From the cell containing the given text, extract its center point as (x, y) coordinate. 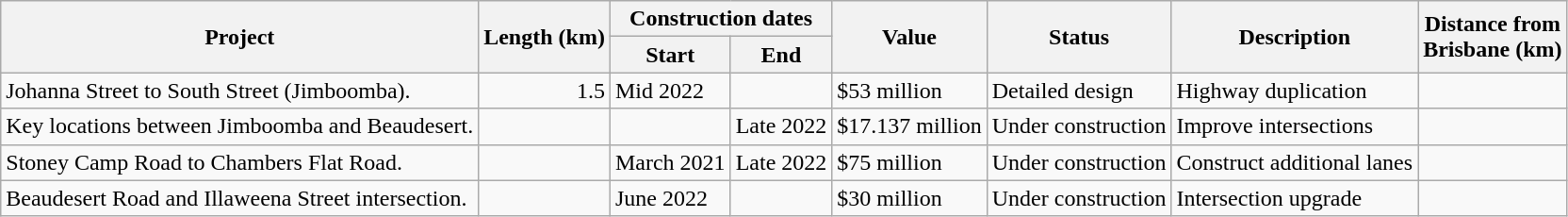
$75 million (909, 162)
Description (1295, 37)
Mid 2022 (670, 91)
Construct additional lanes (1295, 162)
Johanna Street to South Street (Jimboomba). (239, 91)
Value (909, 37)
Highway duplication (1295, 91)
March 2021 (670, 162)
$30 million (909, 198)
$17.137 million (909, 126)
Start (670, 55)
Status (1079, 37)
Project (239, 37)
Construction dates (720, 19)
End (781, 55)
Improve intersections (1295, 126)
June 2022 (670, 198)
Distance fromBrisbane (km) (1493, 37)
Key locations between Jimboomba and Beaudesert. (239, 126)
Intersection upgrade (1295, 198)
Beaudesert Road and Illaweena Street intersection. (239, 198)
Stoney Camp Road to Chambers Flat Road. (239, 162)
$53 million (909, 91)
Detailed design (1079, 91)
Length (km) (545, 37)
1.5 (545, 91)
